Search for the cell housing the specified text and yield its (X, Y) center coordinate. 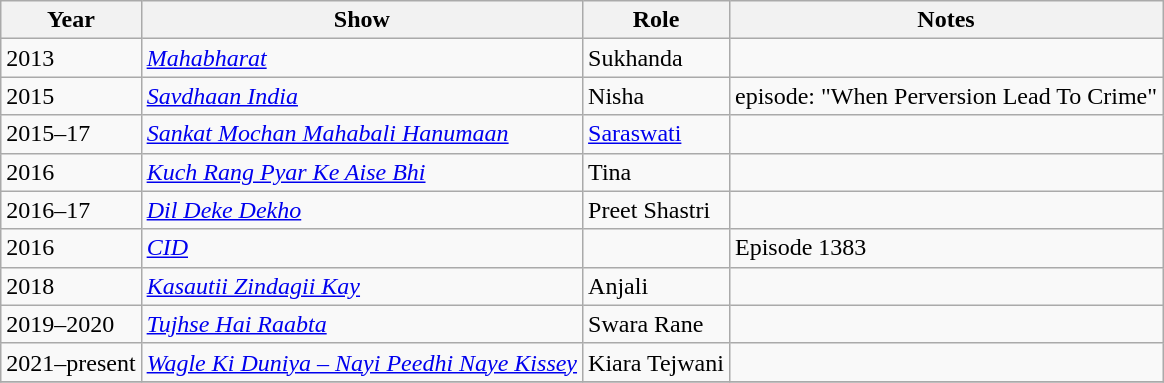
Anjali (656, 286)
2015–17 (71, 134)
Show (362, 20)
Kiara Tejwani (656, 362)
2018 (71, 286)
Episode 1383 (946, 248)
Savdhaan India (362, 96)
2013 (71, 58)
Nisha (656, 96)
CID (362, 248)
2015 (71, 96)
Preet Shastri (656, 210)
Swara Rane (656, 324)
Saraswati (656, 134)
Sankat Mochan Mahabali Hanumaan (362, 134)
Role (656, 20)
Notes (946, 20)
Year (71, 20)
2021–present (71, 362)
Mahabharat (362, 58)
Kasautii Zindagii Kay (362, 286)
Tina (656, 172)
Kuch Rang Pyar Ke Aise Bhi (362, 172)
episode: "When Perversion Lead To Crime" (946, 96)
2016–17 (71, 210)
Wagle Ki Duniya – Nayi Peedhi Naye Kissey (362, 362)
2019–2020 (71, 324)
Tujhse Hai Raabta (362, 324)
Dil Deke Dekho (362, 210)
Sukhanda (656, 58)
